Provide the (x, y) coordinate of the cell's center where the given text is located.  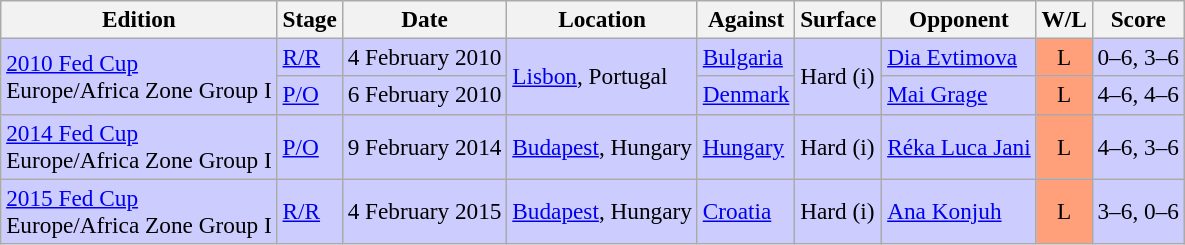
2014 Fed Cup Europe/Africa Zone Group I (139, 146)
Score (1138, 19)
Date (424, 19)
W/L (1064, 19)
Edition (139, 19)
Surface (838, 19)
4–6, 4–6 (1138, 95)
Lisbon, Portugal (602, 76)
4 February 2015 (424, 210)
Opponent (959, 19)
Against (746, 19)
2015 Fed Cup Europe/Africa Zone Group I (139, 210)
6 February 2010 (424, 95)
Ana Konjuh (959, 210)
3–6, 0–6 (1138, 210)
Bulgaria (746, 57)
Mai Grage (959, 95)
Stage (310, 19)
Hungary (746, 146)
9 February 2014 (424, 146)
2010 Fed Cup Europe/Africa Zone Group I (139, 76)
Croatia (746, 210)
Denmark (746, 95)
0–6, 3–6 (1138, 57)
4 February 2010 (424, 57)
Location (602, 19)
4–6, 3–6 (1138, 146)
Dia Evtimova (959, 57)
Réka Luca Jani (959, 146)
